Output the [X, Y] coordinate of the center of the cell containing the given text.  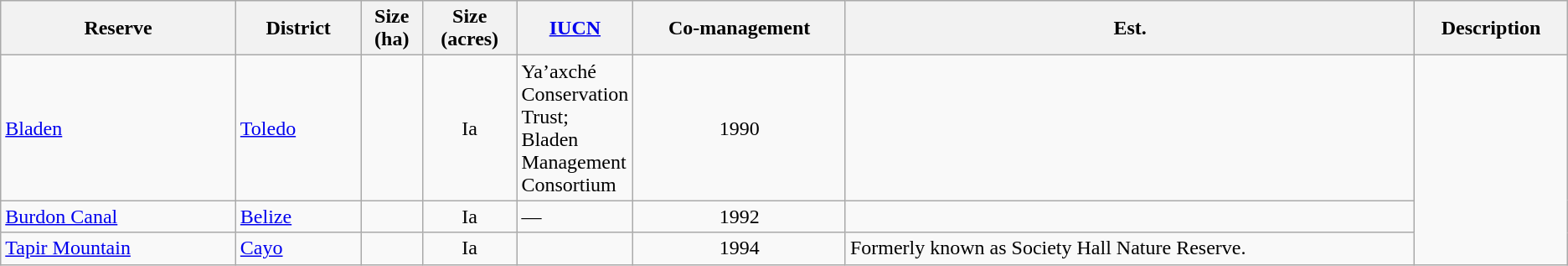
1992 [739, 216]
Cayo [298, 248]
IUCN [575, 29]
Tapir Mountain [119, 248]
Est. [1130, 29]
Belize [298, 216]
Description [1491, 29]
District [298, 29]
1990 [739, 128]
Ya’axché Conservation Trust; Bladen Management Consortium [575, 128]
Toledo [298, 128]
Co-management [739, 29]
Bladen [119, 128]
— [575, 216]
1994 [739, 248]
Formerly known as Society Hall Nature Reserve. [1130, 248]
Size(acres) [470, 29]
Size(ha) [392, 29]
Burdon Canal [119, 216]
Reserve [119, 29]
